Search for the cell housing the specified text and yield its [x, y] center coordinate. 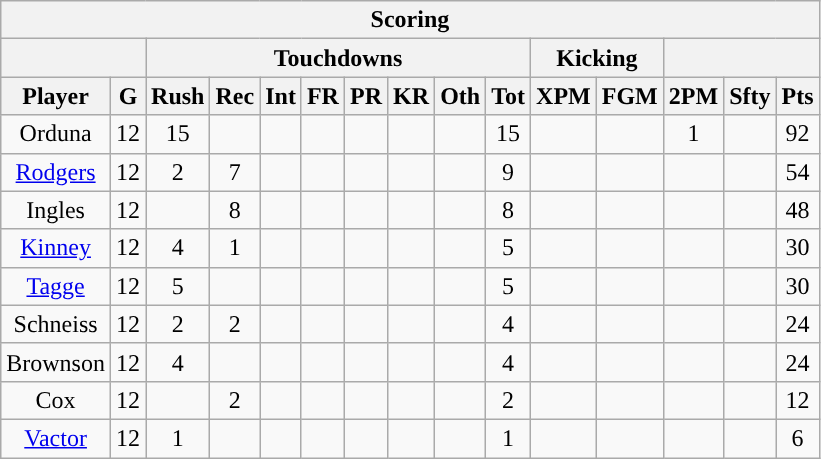
Tot [508, 96]
Schneiss [56, 324]
Rec [235, 96]
Int [281, 96]
FGM [630, 96]
FR [322, 96]
6 [798, 438]
7 [235, 172]
Tagge [56, 286]
XPM [564, 96]
Oth [460, 96]
Touchdowns [338, 58]
Ingles [56, 210]
2PM [693, 96]
Brownson [56, 362]
KR [412, 96]
Scoring [410, 20]
Rush [178, 96]
PR [366, 96]
Rodgers [56, 172]
Kicking [598, 58]
9 [508, 172]
Cox [56, 400]
Kinney [56, 248]
G [128, 96]
Pts [798, 96]
Vactor [56, 438]
Player [56, 96]
48 [798, 210]
Orduna [56, 134]
54 [798, 172]
Sfty [750, 96]
92 [798, 134]
